Determine the (x, y) coordinate at the center of the cell enclosing the given text.  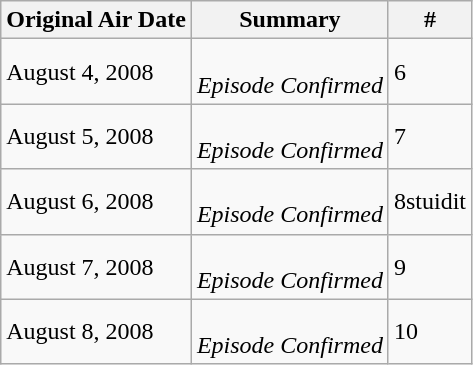
Summary (290, 20)
August 6, 2008 (96, 202)
August 4, 2008 (96, 72)
August 5, 2008 (96, 136)
August 7, 2008 (96, 266)
7 (430, 136)
9 (430, 266)
# (430, 20)
10 (430, 332)
6 (430, 72)
8stuidit (430, 202)
Original Air Date (96, 20)
August 8, 2008 (96, 332)
